For the text-containing cell, return its midpoint in (x, y) coordinate format. 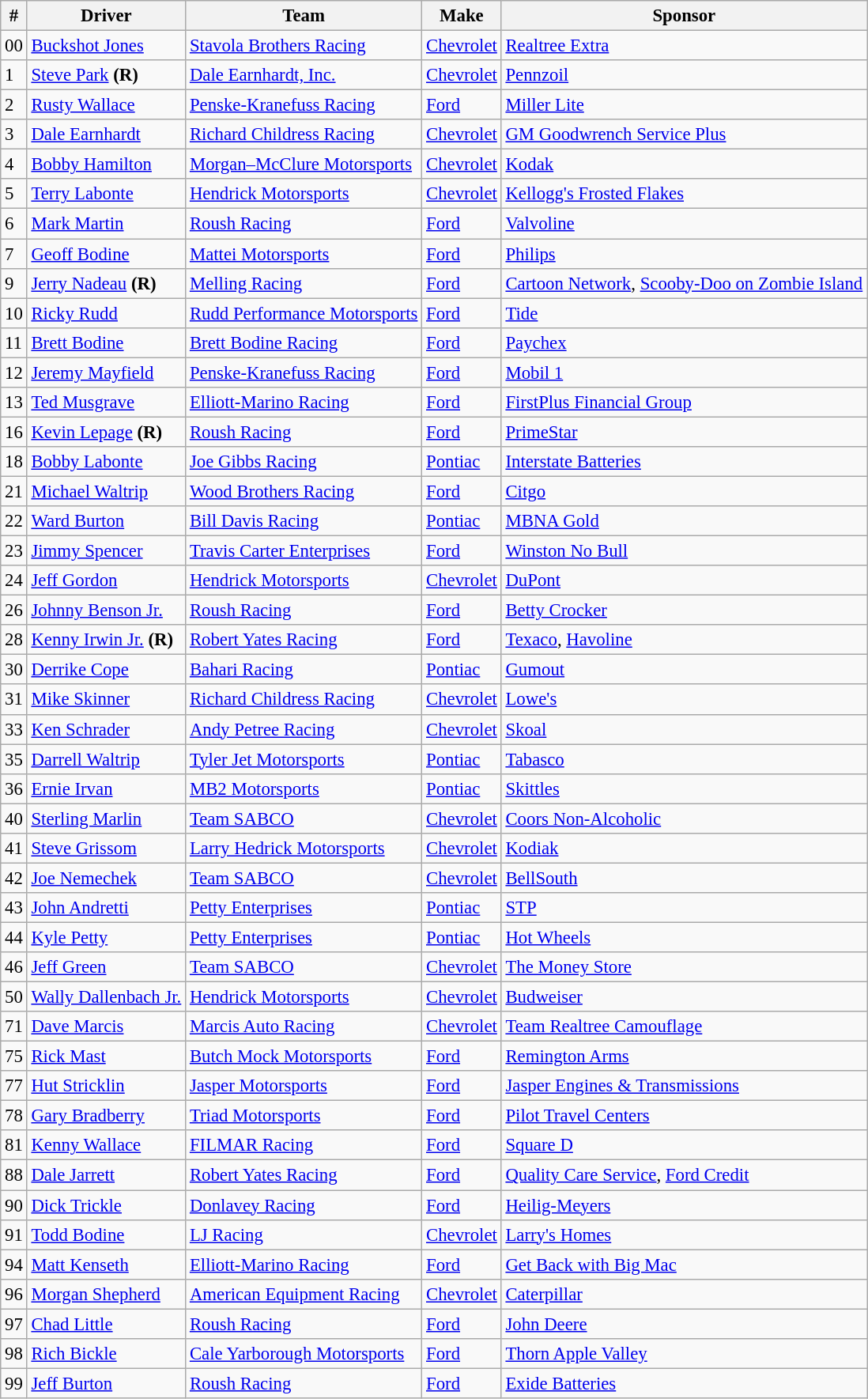
Ernie Irvan (106, 788)
Wood Brothers Racing (304, 491)
10 (14, 313)
23 (14, 551)
90 (14, 1205)
24 (14, 580)
13 (14, 403)
Wally Dallenbach Jr. (106, 997)
Texaco, Havoline (684, 640)
Realtree Extra (684, 46)
Philips (684, 254)
Morgan Shepherd (106, 1294)
Mattei Motorsports (304, 254)
7 (14, 254)
American Equipment Racing (304, 1294)
Heilig-Meyers (684, 1205)
Andy Petree Racing (304, 729)
Quality Care Service, Ford Credit (684, 1175)
99 (14, 1383)
Kodiak (684, 849)
# (14, 16)
26 (14, 611)
71 (14, 1027)
Terry Labonte (106, 194)
Budweiser (684, 997)
Larry Hedrick Motorsports (304, 849)
97 (14, 1324)
FILMAR Racing (304, 1146)
Tyler Jet Motorsports (304, 759)
96 (14, 1294)
33 (14, 729)
John Deere (684, 1324)
Skittles (684, 788)
16 (14, 432)
Butch Mock Motorsports (304, 1057)
Derrike Cope (106, 670)
Gary Bradberry (106, 1116)
Winston No Bull (684, 551)
Todd Bodine (106, 1235)
STP (684, 908)
Donlavey Racing (304, 1205)
GM Goodwrench Service Plus (684, 134)
Paychex (684, 342)
Kenny Irwin Jr. (R) (106, 640)
Dale Earnhardt, Inc. (304, 75)
DuPont (684, 580)
Johnny Benson Jr. (106, 611)
41 (14, 849)
40 (14, 819)
Betty Crocker (684, 611)
98 (14, 1354)
Tide (684, 313)
Rudd Performance Motorsports (304, 313)
Remington Arms (684, 1057)
Ricky Rudd (106, 313)
Kellogg's Frosted Flakes (684, 194)
44 (14, 937)
FirstPlus Financial Group (684, 403)
Valvoline (684, 224)
Dale Jarrett (106, 1175)
Citgo (684, 491)
Thorn Apple Valley (684, 1354)
4 (14, 164)
Mark Martin (106, 224)
Ward Burton (106, 521)
Larry's Homes (684, 1235)
Jimmy Spencer (106, 551)
91 (14, 1235)
Miller Lite (684, 105)
Bobby Hamilton (106, 164)
Jasper Motorsports (304, 1086)
Geoff Bodine (106, 254)
Dale Earnhardt (106, 134)
Rusty Wallace (106, 105)
3 (14, 134)
Kevin Lepage (R) (106, 432)
Jerry Nadeau (R) (106, 283)
Mike Skinner (106, 700)
94 (14, 1265)
Morgan–McClure Motorsports (304, 164)
John Andretti (106, 908)
35 (14, 759)
Cale Yarborough Motorsports (304, 1354)
Stavola Brothers Racing (304, 46)
Mobil 1 (684, 372)
Rich Bickle (106, 1354)
Ted Musgrave (106, 403)
PrimeStar (684, 432)
Jeff Green (106, 967)
Rick Mast (106, 1057)
Brett Bodine (106, 342)
31 (14, 700)
Tabasco (684, 759)
Sterling Marlin (106, 819)
11 (14, 342)
Interstate Batteries (684, 462)
Dick Trickle (106, 1205)
Jasper Engines & Transmissions (684, 1086)
2 (14, 105)
Steve Park (R) (106, 75)
9 (14, 283)
Make (462, 16)
Sponsor (684, 16)
Kenny Wallace (106, 1146)
50 (14, 997)
Jeff Gordon (106, 580)
Travis Carter Enterprises (304, 551)
Triad Motorsports (304, 1116)
Coors Non-Alcoholic (684, 819)
77 (14, 1086)
Joe Gibbs Racing (304, 462)
36 (14, 788)
Jeremy Mayfield (106, 372)
Exide Batteries (684, 1383)
Marcis Auto Racing (304, 1027)
81 (14, 1146)
Driver (106, 16)
43 (14, 908)
Pilot Travel Centers (684, 1116)
Bahari Racing (304, 670)
BellSouth (684, 878)
Skoal (684, 729)
5 (14, 194)
Bill Davis Racing (304, 521)
75 (14, 1057)
Michael Waltrip (106, 491)
30 (14, 670)
Joe Nemechek (106, 878)
Get Back with Big Mac (684, 1265)
Kyle Petty (106, 937)
12 (14, 372)
1 (14, 75)
Chad Little (106, 1324)
78 (14, 1116)
The Money Store (684, 967)
Lowe's (684, 700)
21 (14, 491)
22 (14, 521)
88 (14, 1175)
MB2 Motorsports (304, 788)
MBNA Gold (684, 521)
46 (14, 967)
Darrell Waltrip (106, 759)
Kodak (684, 164)
Caterpillar (684, 1294)
Team Realtree Camouflage (684, 1027)
Melling Racing (304, 283)
Pennzoil (684, 75)
6 (14, 224)
Hut Stricklin (106, 1086)
18 (14, 462)
00 (14, 46)
Bobby Labonte (106, 462)
Ken Schrader (106, 729)
Jeff Burton (106, 1383)
Steve Grissom (106, 849)
Brett Bodine Racing (304, 342)
Square D (684, 1146)
Buckshot Jones (106, 46)
Dave Marcis (106, 1027)
Cartoon Network, Scooby-Doo on Zombie Island (684, 283)
28 (14, 640)
Gumout (684, 670)
Team (304, 16)
LJ Racing (304, 1235)
Matt Kenseth (106, 1265)
42 (14, 878)
Hot Wheels (684, 937)
